Identify which cell holds the provided text, then report its (x, y) central coordinate. 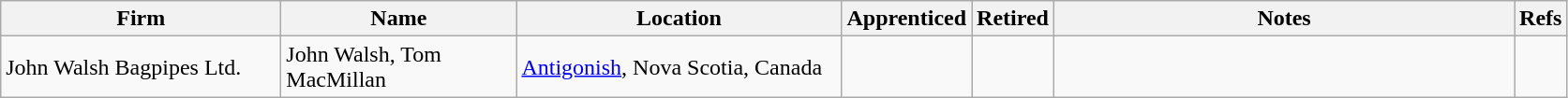
Refs (1541, 19)
Name (399, 19)
Location (679, 19)
Antigonish, Nova Scotia, Canada (679, 67)
John Walsh, Tom MacMillan (399, 67)
Firm (141, 19)
Apprenticed (907, 19)
Retired (1013, 19)
Notes (1284, 19)
John Walsh Bagpipes Ltd. (141, 67)
